For the text-containing cell, return its midpoint in (X, Y) coordinate format. 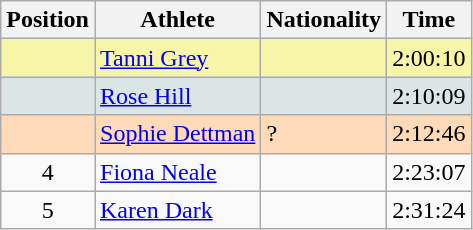
2:10:09 (429, 96)
? (324, 134)
2:12:46 (429, 134)
Athlete (177, 20)
Time (429, 20)
4 (48, 172)
Nationality (324, 20)
2:00:10 (429, 58)
Position (48, 20)
2:23:07 (429, 172)
Sophie Dettman (177, 134)
Rose Hill (177, 96)
2:31:24 (429, 210)
5 (48, 210)
Fiona Neale (177, 172)
Karen Dark (177, 210)
Tanni Grey (177, 58)
